Extract the [x, y] coordinate from the center of the cell holding the provided text.  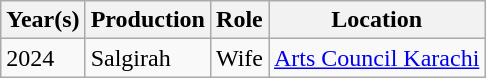
Location [376, 20]
Arts Council Karachi [376, 58]
Wife [239, 58]
Salgirah [148, 58]
Year(s) [43, 20]
Production [148, 20]
2024 [43, 58]
Role [239, 20]
